Return [X, Y] of the center of cell containing provided text 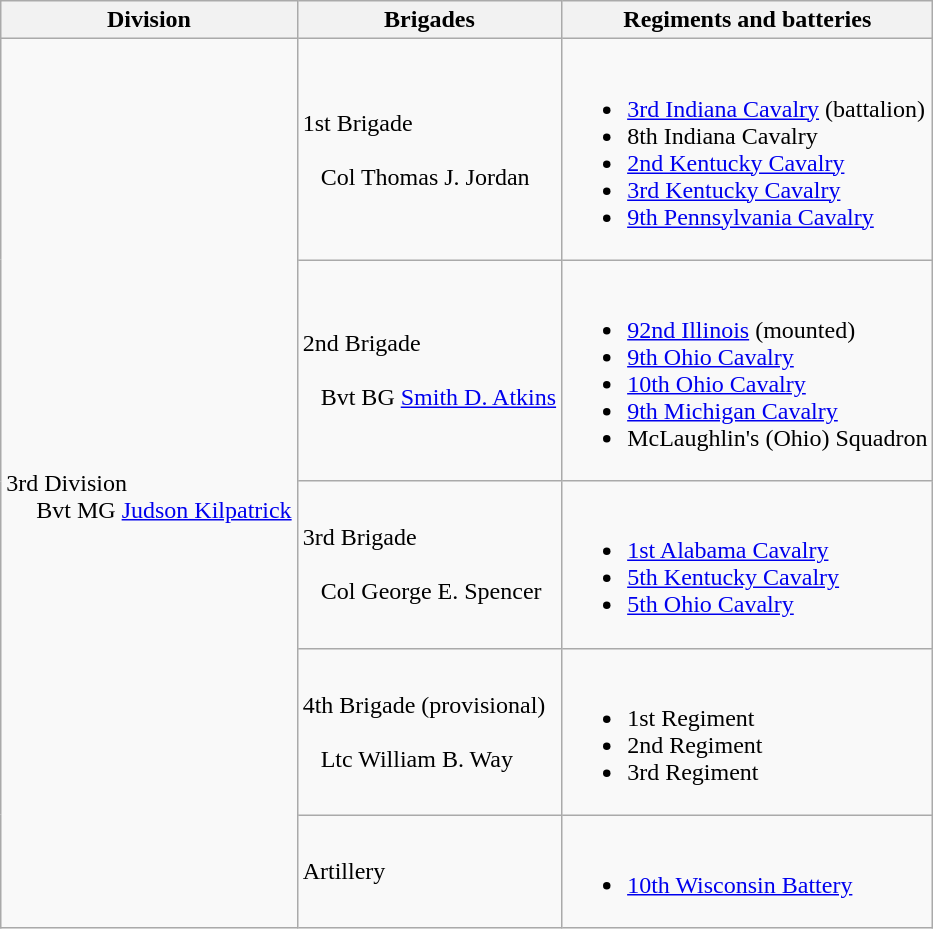
4th Brigade (provisional) Ltc William B. Way [429, 732]
3rd Division Bvt MG Judson Kilpatrick [149, 484]
1st Regiment2nd Regiment3rd Regiment [748, 732]
2nd Brigade Bvt BG Smith D. Atkins [429, 370]
10th Wisconsin Battery [748, 872]
Division [149, 20]
Artillery [429, 872]
92nd Illinois (mounted)9th Ohio Cavalry10th Ohio Cavalry9th Michigan CavalryMcLaughlin's (Ohio) Squadron [748, 370]
1st Alabama Cavalry5th Kentucky Cavalry5th Ohio Cavalry [748, 564]
3rd Indiana Cavalry (battalion)8th Indiana Cavalry2nd Kentucky Cavalry3rd Kentucky Cavalry9th Pennsylvania Cavalry [748, 150]
Regiments and batteries [748, 20]
1st Brigade Col Thomas J. Jordan [429, 150]
3rd Brigade Col George E. Spencer [429, 564]
Brigades [429, 20]
